Scan for the cell matching the given text and deliver its [X, Y] coordinate at center. 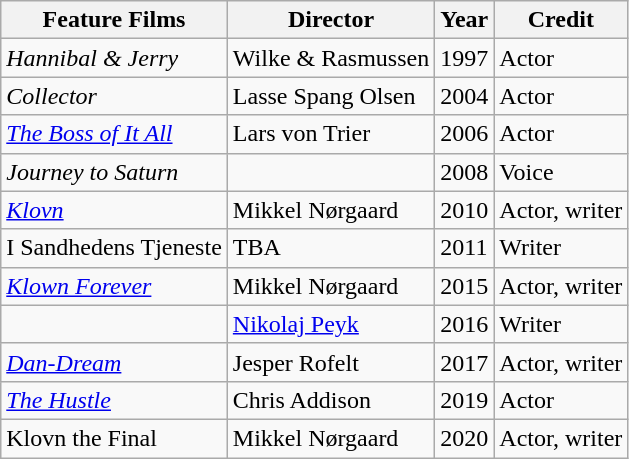
2011 [464, 248]
Wilke & Rasmussen [330, 58]
The Boss of It All [114, 134]
2004 [464, 96]
Year [464, 20]
Feature Films [114, 20]
Klovn the Final [114, 438]
2020 [464, 438]
TBA [330, 248]
Credit [561, 20]
Lars von Trier [330, 134]
Klown Forever [114, 286]
Hannibal & Jerry [114, 58]
Dan-Dream [114, 362]
Lasse Spang Olsen [330, 96]
2017 [464, 362]
2006 [464, 134]
2019 [464, 400]
I Sandhedens Tjeneste [114, 248]
Klovn [114, 210]
The Hustle [114, 400]
Voice [561, 172]
2015 [464, 286]
Collector [114, 96]
Chris Addison [330, 400]
2010 [464, 210]
2008 [464, 172]
Journey to Saturn [114, 172]
Director [330, 20]
2016 [464, 324]
1997 [464, 58]
Jesper Rofelt [330, 362]
Nikolaj Peyk [330, 324]
